Scan for the cell matching the given text and deliver its [x, y] coordinate at center. 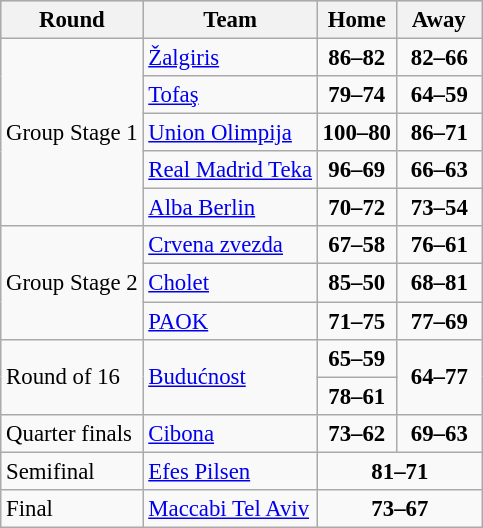
Semifinal [72, 471]
79–74 [356, 95]
100–80 [356, 133]
Alba Berlin [230, 208]
82–66 [439, 58]
67–58 [356, 245]
96–69 [356, 170]
66–63 [439, 170]
Maccabi Tel Aviv [230, 509]
76–61 [439, 245]
Union Olimpija [230, 133]
Efes Pilsen [230, 471]
65–59 [356, 358]
Final [72, 509]
Round of 16 [72, 376]
Team [230, 20]
73–62 [356, 433]
64–77 [439, 376]
Cibona [230, 433]
Group Stage 2 [72, 282]
73–67 [400, 509]
Real Madrid Teka [230, 170]
77–69 [439, 321]
86–71 [439, 133]
Quarter finals [72, 433]
81–71 [400, 471]
73–54 [439, 208]
Crvena zvezda [230, 245]
78–61 [356, 396]
64–59 [439, 95]
70–72 [356, 208]
Group Stage 1 [72, 133]
PAOK [230, 321]
Budućnost [230, 376]
Home [356, 20]
69–63 [439, 433]
68–81 [439, 283]
71–75 [356, 321]
Cholet [230, 283]
Away [439, 20]
Round [72, 20]
Tofaş [230, 95]
85–50 [356, 283]
86–82 [356, 58]
Žalgiris [230, 58]
